For the text-containing cell, return its midpoint in (x, y) coordinate format. 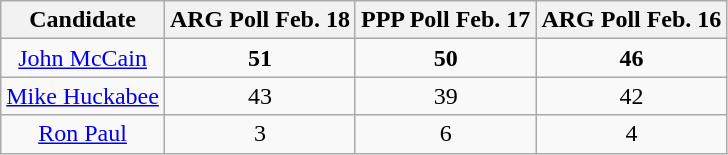
51 (260, 58)
46 (632, 58)
ARG Poll Feb. 18 (260, 20)
John McCain (83, 58)
43 (260, 96)
50 (445, 58)
6 (445, 134)
42 (632, 96)
Ron Paul (83, 134)
Mike Huckabee (83, 96)
4 (632, 134)
ARG Poll Feb. 16 (632, 20)
PPP Poll Feb. 17 (445, 20)
3 (260, 134)
Candidate (83, 20)
39 (445, 96)
